From the cell containing the given text, extract its center point as [X, Y] coordinate. 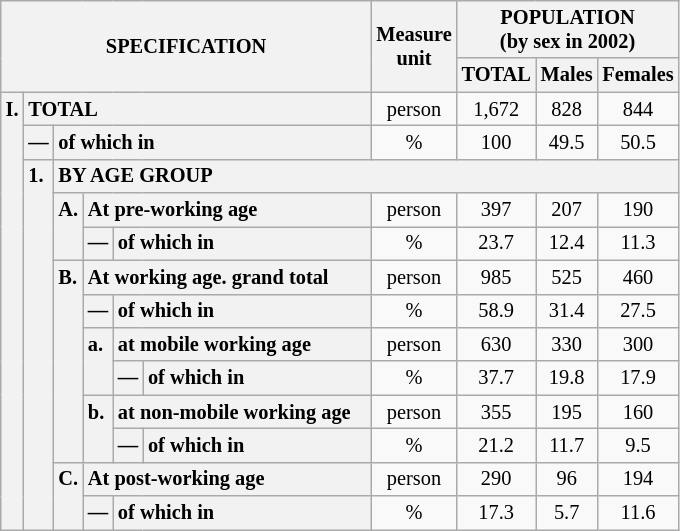
1. [38, 344]
100 [496, 142]
23.7 [496, 243]
11.3 [638, 243]
12.4 [567, 243]
At working age. grand total [227, 277]
17.3 [496, 513]
a. [98, 360]
96 [567, 479]
58.9 [496, 311]
Females [638, 75]
460 [638, 277]
330 [567, 344]
17.9 [638, 378]
19.8 [567, 378]
Males [567, 75]
at non-mobile working age [242, 412]
207 [567, 210]
525 [567, 277]
27.5 [638, 311]
49.5 [567, 142]
31.4 [567, 311]
At pre-working age [227, 210]
5.7 [567, 513]
21.2 [496, 445]
195 [567, 412]
9.5 [638, 445]
at mobile working age [242, 344]
SPECIFICATION [186, 46]
300 [638, 344]
A. [68, 226]
985 [496, 277]
I. [12, 311]
844 [638, 109]
B. [68, 361]
397 [496, 210]
160 [638, 412]
POPULATION (by sex in 2002) [568, 29]
b. [98, 428]
630 [496, 344]
50.5 [638, 142]
11.7 [567, 445]
355 [496, 412]
290 [496, 479]
At post-working age [227, 479]
190 [638, 210]
194 [638, 479]
1,672 [496, 109]
828 [567, 109]
37.7 [496, 378]
11.6 [638, 513]
BY AGE GROUP [366, 176]
C. [68, 496]
Measure unit [414, 46]
